For the text-containing cell, return its midpoint in (x, y) coordinate format. 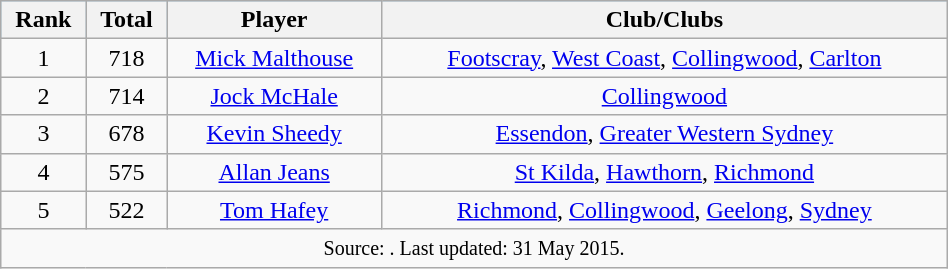
Richmond, Collingwood, Geelong, Sydney (665, 210)
Footscray, West Coast, Collingwood, Carlton (665, 58)
4 (44, 172)
St Kilda, Hawthorn, Richmond (665, 172)
Player (274, 20)
Mick Malthouse (274, 58)
Rank (44, 20)
Club/Clubs (665, 20)
714 (126, 96)
Jock McHale (274, 96)
Collingwood (665, 96)
Source: . Last updated: 31 May 2015. (474, 248)
522 (126, 210)
Kevin Sheedy (274, 134)
2 (44, 96)
575 (126, 172)
678 (126, 134)
5 (44, 210)
Allan Jeans (274, 172)
Tom Hafey (274, 210)
1 (44, 58)
Essendon, Greater Western Sydney (665, 134)
Total (126, 20)
3 (44, 134)
718 (126, 58)
